Search for the cell housing the specified text and yield its [X, Y] center coordinate. 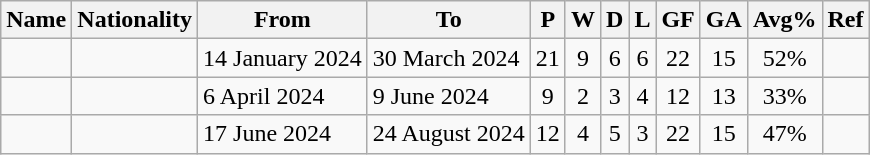
47% [784, 134]
5 [614, 134]
GF [678, 20]
6 April 2024 [283, 96]
30 March 2024 [448, 58]
17 June 2024 [283, 134]
GA [724, 20]
D [614, 20]
Avg% [784, 20]
9 June 2024 [448, 96]
13 [724, 96]
From [283, 20]
14 January 2024 [283, 58]
Ref [846, 20]
P [548, 20]
To [448, 20]
L [642, 20]
W [582, 20]
52% [784, 58]
33% [784, 96]
24 August 2024 [448, 134]
21 [548, 58]
Nationality [135, 20]
2 [582, 96]
Name [36, 20]
